Return the (x, y) coordinate for the center point of the cell that contains the specified text.  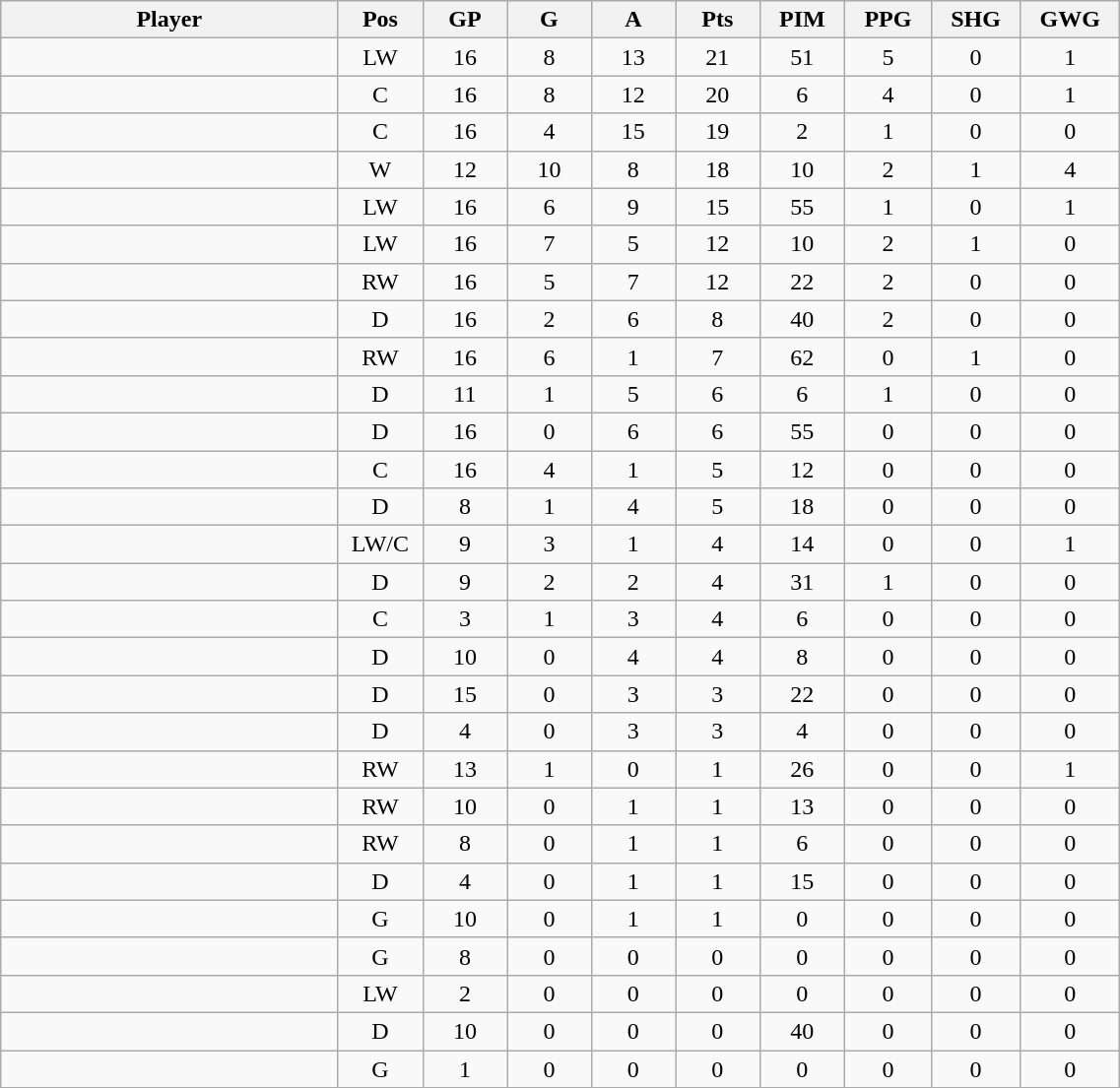
SHG (975, 20)
Player (169, 20)
W (380, 169)
20 (717, 95)
26 (802, 769)
GWG (1070, 20)
Pos (380, 20)
GP (465, 20)
A (632, 20)
62 (802, 356)
14 (802, 544)
21 (717, 57)
19 (717, 132)
PPG (889, 20)
11 (465, 394)
51 (802, 57)
31 (802, 582)
LW/C (380, 544)
Pts (717, 20)
PIM (802, 20)
